Extract the [X, Y] coordinate from the center of the cell holding the provided text.  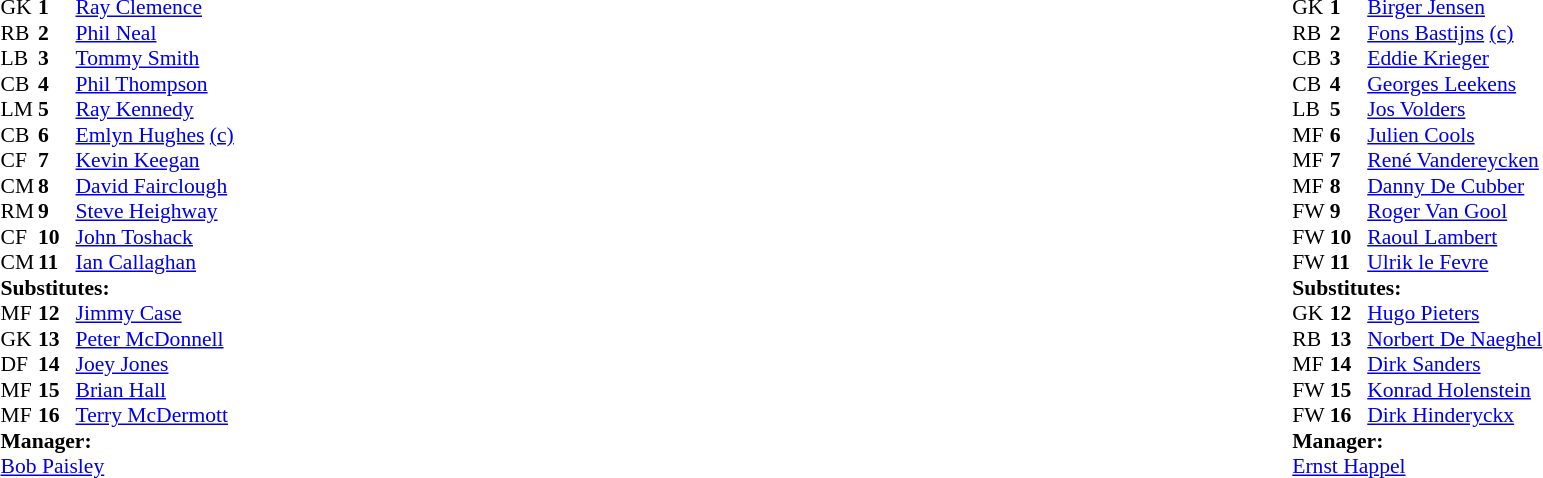
Dirk Sanders [1454, 365]
Steve Heighway [155, 211]
Ray Kennedy [155, 109]
René Vandereycken [1454, 161]
Ian Callaghan [155, 263]
Julien Cools [1454, 135]
Kevin Keegan [155, 161]
Fons Bastijns (c) [1454, 33]
Raoul Lambert [1454, 237]
Georges Leekens [1454, 84]
Phil Neal [155, 33]
Emlyn Hughes (c) [155, 135]
Joey Jones [155, 365]
Dirk Hinderyckx [1454, 415]
Hugo Pieters [1454, 313]
Norbert De Naeghel [1454, 339]
Tommy Smith [155, 59]
Brian Hall [155, 390]
Danny De Cubber [1454, 186]
DF [19, 365]
Phil Thompson [155, 84]
LM [19, 109]
Eddie Krieger [1454, 59]
Roger Van Gool [1454, 211]
Terry McDermott [155, 415]
John Toshack [155, 237]
Peter McDonnell [155, 339]
Ulrik le Fevre [1454, 263]
RM [19, 211]
Jos Volders [1454, 109]
Konrad Holenstein [1454, 390]
David Fairclough [155, 186]
Jimmy Case [155, 313]
